From the cell containing the given text, extract its center point as [X, Y] coordinate. 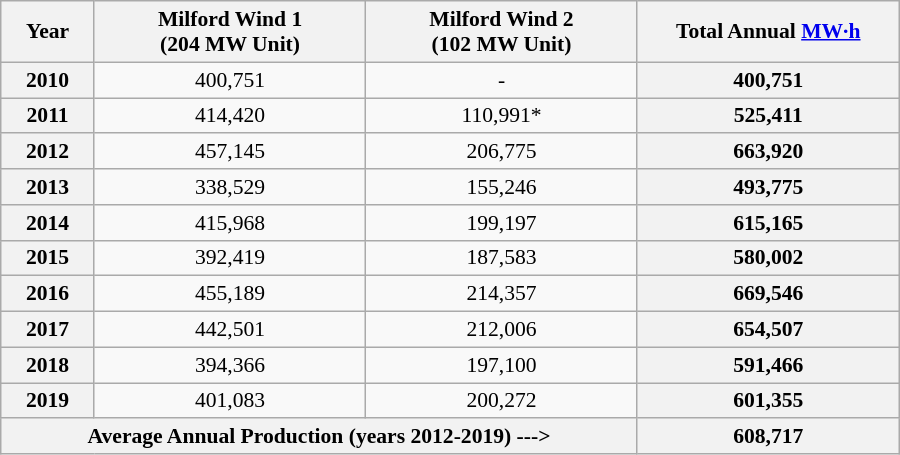
2013 [48, 187]
457,145 [230, 152]
663,920 [768, 152]
455,189 [230, 294]
669,546 [768, 294]
2010 [48, 80]
197,100 [502, 365]
414,420 [230, 116]
601,355 [768, 401]
493,775 [768, 187]
2011 [48, 116]
525,411 [768, 116]
2015 [48, 258]
591,466 [768, 365]
Milford Wind 2(102 MW Unit) [502, 32]
200,272 [502, 401]
214,357 [502, 294]
615,165 [768, 223]
Year [48, 32]
442,501 [230, 330]
392,419 [230, 258]
110,991* [502, 116]
415,968 [230, 223]
- [502, 80]
608,717 [768, 437]
2017 [48, 330]
2019 [48, 401]
Total Annual MW·h [768, 32]
2014 [48, 223]
394,366 [230, 365]
401,083 [230, 401]
2018 [48, 365]
Average Annual Production (years 2012-2019) ---> [319, 437]
654,507 [768, 330]
580,002 [768, 258]
2016 [48, 294]
199,197 [502, 223]
338,529 [230, 187]
Milford Wind 1(204 MW Unit) [230, 32]
187,583 [502, 258]
206,775 [502, 152]
155,246 [502, 187]
2012 [48, 152]
212,006 [502, 330]
